Return (x, y) of the center of cell containing provided text 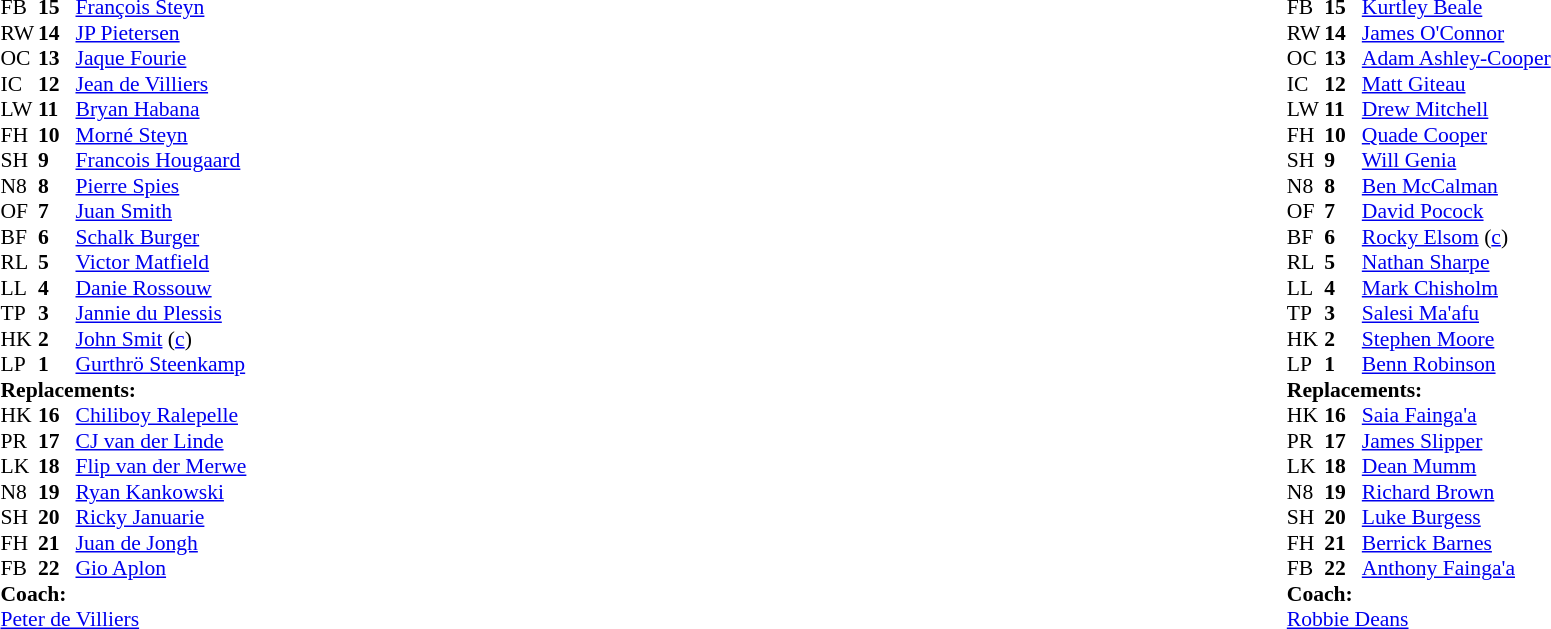
Drew Mitchell (1456, 109)
Ricky Januarie (162, 517)
Matt Giteau (1456, 84)
Ryan Kankowski (162, 492)
Ben McCalman (1456, 186)
David Pocock (1456, 211)
Adam Ashley-Cooper (1456, 59)
Juan Smith (162, 211)
Mark Chisholm (1456, 288)
Berrick Barnes (1456, 543)
JP Pietersen (162, 33)
Salesi Ma'afu (1456, 313)
Chiliboy Ralepelle (162, 415)
Quade Cooper (1456, 135)
Luke Burgess (1456, 517)
Will Genia (1456, 161)
Saia Fainga'a (1456, 415)
Jannie du Plessis (162, 313)
Bryan Habana (162, 109)
CJ van der Linde (162, 441)
John Smit (c) (162, 339)
Schalk Burger (162, 237)
Flip van der Merwe (162, 467)
James Slipper (1456, 441)
Pierre Spies (162, 186)
Gurthrö Steenkamp (162, 365)
Juan de Jongh (162, 543)
Nathan Sharpe (1456, 263)
Morné Steyn (162, 135)
Jaque Fourie (162, 59)
James O'Connor (1456, 33)
Jean de Villiers (162, 84)
Victor Matfield (162, 263)
Dean Mumm (1456, 467)
Benn Robinson (1456, 365)
Francois Hougaard (162, 161)
Gio Aplon (162, 569)
Stephen Moore (1456, 339)
Richard Brown (1456, 492)
Rocky Elsom (c) (1456, 237)
Anthony Fainga'a (1456, 569)
Danie Rossouw (162, 288)
